Detect which cell encompasses the target text, then output its (x, y) center coordinate. 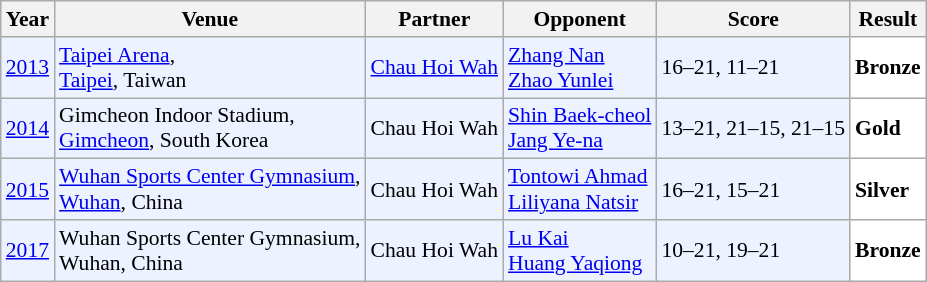
Gold (888, 128)
13–21, 21–15, 21–15 (753, 128)
Shin Baek-cheol Jang Ye-na (580, 128)
16–21, 15–21 (753, 190)
Opponent (580, 19)
Gimcheon Indoor Stadium,Gimcheon, South Korea (210, 128)
16–21, 11–21 (753, 68)
10–21, 19–21 (753, 250)
Silver (888, 190)
2014 (28, 128)
Taipei Arena,Taipei, Taiwan (210, 68)
Lu Kai Huang Yaqiong (580, 250)
Tontowi Ahmad Liliyana Natsir (580, 190)
Partner (435, 19)
Zhang Nan Zhao Yunlei (580, 68)
2013 (28, 68)
2017 (28, 250)
Score (753, 19)
2015 (28, 190)
Result (888, 19)
Year (28, 19)
Venue (210, 19)
